Provide the [X, Y] coordinate of the cell's center where the given text is located.  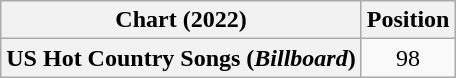
US Hot Country Songs (Billboard) [181, 58]
Chart (2022) [181, 20]
98 [408, 58]
Position [408, 20]
